Detect which cell encompasses the target text, then output its (x, y) center coordinate. 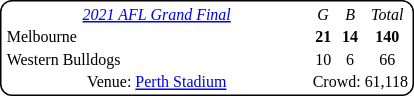
21 (323, 37)
Total (388, 14)
Melbourne (156, 37)
G (323, 14)
140 (388, 37)
14 (350, 37)
B (350, 14)
Crowd: 61,118 (360, 82)
6 (350, 60)
2021 AFL Grand Final (156, 14)
Venue: Perth Stadium (156, 82)
66 (388, 60)
Western Bulldogs (156, 60)
10 (323, 60)
